For the text-containing cell, return its midpoint in (X, Y) coordinate format. 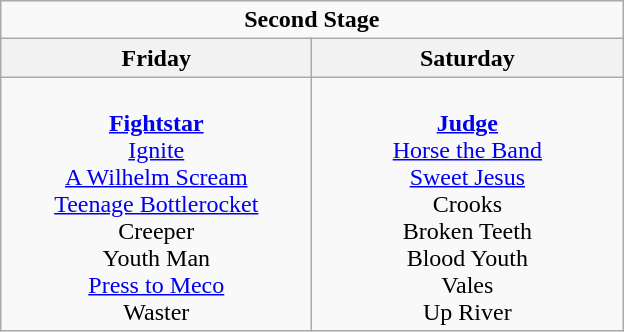
Fightstar Ignite A Wilhelm Scream Teenage Bottlerocket Creeper Youth Man Press to Meco Waster (156, 204)
Friday (156, 58)
Judge Horse the Band Sweet Jesus Crooks Broken Teeth Blood Youth Vales Up River (468, 204)
Saturday (468, 58)
Second Stage (312, 20)
